Capture the cell that displays the provided text and extract its (x, y) central coordinate. 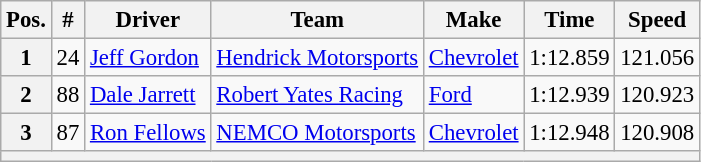
Dale Jarrett (148, 95)
NEMCO Motorsports (317, 133)
88 (68, 95)
1 (26, 58)
Team (317, 20)
1:12.948 (570, 133)
87 (68, 133)
Time (570, 20)
2 (26, 95)
Hendrick Motorsports (317, 58)
Speed (658, 20)
Make (473, 20)
Jeff Gordon (148, 58)
1:12.859 (570, 58)
Pos. (26, 20)
Ford (473, 95)
# (68, 20)
121.056 (658, 58)
3 (26, 133)
120.908 (658, 133)
1:12.939 (570, 95)
120.923 (658, 95)
24 (68, 58)
Robert Yates Racing (317, 95)
Driver (148, 20)
Ron Fellows (148, 133)
